Return the (x, y) coordinate for the center point of the cell that contains the specified text.  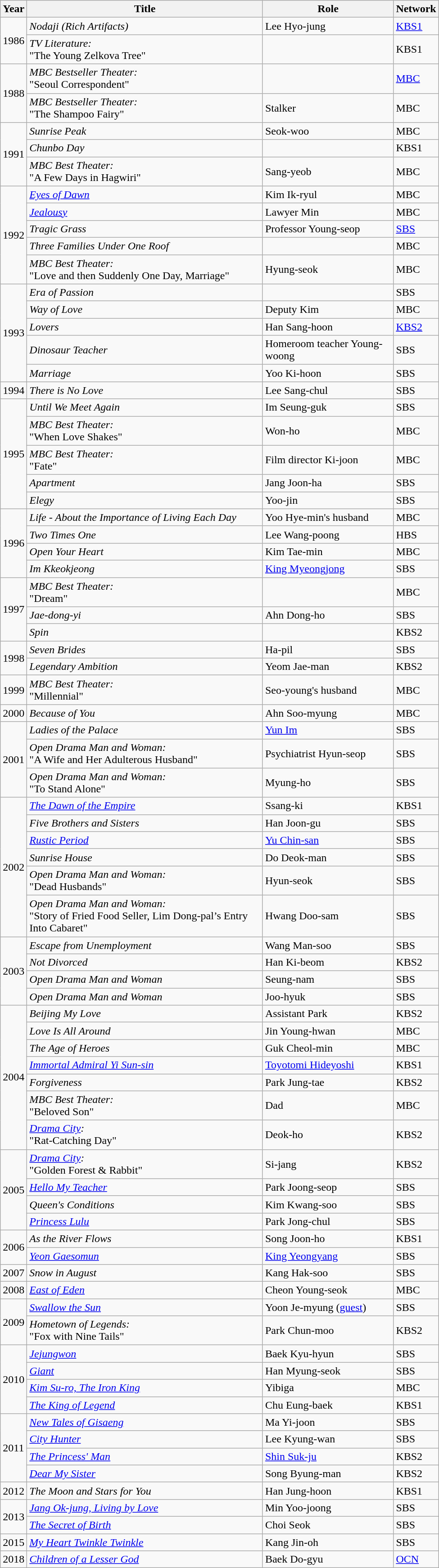
Stalker (328, 108)
Immortal Admiral Yi Sun-sin (145, 1065)
Dear My Sister (145, 1473)
Joo-hyuk (328, 997)
Dad (328, 1106)
Lee Wang-poong (328, 534)
MBC Best Theater: "Beloved Son" (145, 1106)
Two Times One (145, 534)
Jang Joon-ha (328, 483)
2001 (14, 759)
2010 (14, 1379)
King Myeongjong (328, 569)
The Secret of Birth (145, 1525)
MBC Best Theater: "Dream" (145, 592)
Dinosaur Teacher (145, 350)
Hwang Doo-sam (328, 916)
Spin (145, 633)
2018 (14, 1559)
Elegy (145, 500)
Lee Hyo-jung (328, 26)
Si-jang (328, 1164)
2002 (14, 867)
Jejungwon (145, 1354)
Giant (145, 1371)
Forgiveness (145, 1082)
Professor Young-seop (328, 229)
Kang Hak-soo (328, 1273)
Title (145, 9)
Because of You (145, 713)
Hyun-seok (328, 881)
Open Drama Man and Woman: "A Wife and Her Adulterous Husband" (145, 754)
2000 (14, 713)
Han Joon-gu (328, 823)
As the River Flows (145, 1238)
2005 (14, 1189)
2009 (14, 1322)
There is No Love (145, 390)
Min Yoo-joong (328, 1508)
Chu Eung-baek (328, 1405)
MBC Best Theater: "Fate" (145, 460)
1993 (14, 333)
Yeom Jae-man (328, 667)
Escape from Unemployment (145, 945)
Apartment (145, 483)
MBC Best Theater: "A Few Days in Hagwiri" (145, 171)
Park Chun-moo (328, 1331)
Sang-yeob (328, 171)
Not Divorced (145, 962)
Life - About the Importance of Living Each Day (145, 517)
Kang Jin-oh (328, 1542)
Seven Brides (145, 650)
2011 (14, 1448)
Wang Man-soo (328, 945)
Open Drama Man and Woman: "Story of Fried Food Seller, Lim Dong-pal’s Entry Into Cabaret" (145, 916)
Lawyer Min (328, 212)
Baek Kyu-hyun (328, 1354)
Park Joong-seop (328, 1187)
Myung-ho (328, 782)
Open Your Heart (145, 551)
The King of Legend (145, 1405)
Han Ki-beom (328, 962)
1986 (14, 41)
Legendary Ambition (145, 667)
2007 (14, 1273)
Ahn Soo-myung (328, 713)
Era of Passion (145, 293)
Drama City: "Rat-Catching Day" (145, 1134)
Park Jung-tae (328, 1082)
2015 (14, 1542)
Beijing My Love (145, 1014)
Sunrise House (145, 857)
Love Is All Around (145, 1031)
Kim Tae-min (328, 551)
MBC Best Theater: "Love and then Suddenly One Day, Marriage" (145, 269)
Sunrise Peak (145, 131)
Psychiatrist Hyun-seop (328, 754)
TV Literature: "The Young Zelkova Tree" (145, 50)
The Moon and Stars for You (145, 1491)
Im Seung-guk (328, 407)
OCN (416, 1559)
Lovers (145, 327)
1988 (14, 93)
1998 (14, 658)
Hometown of Legends: "Fox with Nine Tails" (145, 1331)
Kim Kwang-soo (328, 1204)
Jin Young-hwan (328, 1031)
Chunbo Day (145, 148)
Cheon Young-seok (328, 1290)
Three Families Under One Roof (145, 246)
Until We Meet Again (145, 407)
The Princess' Man (145, 1456)
1992 (14, 235)
MBC Bestseller Theater: "The Shampoo Fairy" (145, 108)
Deputy Kim (328, 310)
MBC Bestseller Theater: "Seoul Correspondent" (145, 78)
Drama City: "Golden Forest & Rabbit" (145, 1164)
Im Kkeokjeong (145, 569)
2013 (14, 1516)
Kim Su-ro, The Iron King (145, 1388)
Lee Sang-chul (328, 390)
Han Sang-hoon (328, 327)
Yun Im (328, 730)
MBC Best Theater: "When Love Shakes" (145, 430)
Yibiga (328, 1388)
Yoo Ki-hoon (328, 373)
Marriage (145, 373)
Jealousy (145, 212)
Ma Yi-joon (328, 1422)
1999 (14, 690)
Yoon Je-myung (guest) (328, 1307)
My Heart Twinkle Twinkle (145, 1542)
Han Jung-hoon (328, 1491)
Han Myung-seok (328, 1371)
Jae-dong-yi (145, 615)
MBC Best Theater: "Millennial" (145, 690)
Yu Chin-san (328, 840)
Shin Suk-ju (328, 1456)
Yoo Hye-min's husband (328, 517)
Kim Ik-ryul (328, 194)
1995 (14, 454)
Lee Kyung-wan (328, 1439)
Year (14, 9)
1994 (14, 390)
Baek Do-gyu (328, 1559)
2004 (14, 1077)
Ahn Dong-ho (328, 615)
Snow in August (145, 1273)
Children of a Lesser God (145, 1559)
Park Jong-chul (328, 1221)
Assistant Park (328, 1014)
HBS (416, 534)
Toyotomi Hideyoshi (328, 1065)
2006 (14, 1247)
Seok-woo (328, 131)
Ssang-ki (328, 806)
Way of Love (145, 310)
Network (416, 9)
City Hunter (145, 1439)
1996 (14, 543)
Ha-pil (328, 650)
Guk Cheol-min (328, 1048)
Tragic Grass (145, 229)
Yeon Gaesomun (145, 1256)
Swallow the Sun (145, 1307)
Hyung-seok (328, 269)
2003 (14, 971)
Seo-young's husband (328, 690)
2012 (14, 1491)
Open Drama Man and Woman: "Dead Husbands" (145, 881)
Song Byung-man (328, 1473)
1991 (14, 154)
Hello My Teacher (145, 1187)
Won-ho (328, 430)
Eyes of Dawn (145, 194)
Seung-nam (328, 980)
Princess Lulu (145, 1221)
Role (328, 9)
The Dawn of the Empire (145, 806)
Five Brothers and Sisters (145, 823)
2008 (14, 1290)
Deok-ho (328, 1134)
King Yeongyang (328, 1256)
Homeroom teacher Young-woong (328, 350)
Rustic Period (145, 840)
Open Drama Man and Woman: "To Stand Alone" (145, 782)
Film director Ki-joon (328, 460)
Queen's Conditions (145, 1204)
Ladies of the Palace (145, 730)
Do Deok-man (328, 857)
Song Joon-ho (328, 1238)
Yoo-jin (328, 500)
East of Eden (145, 1290)
The Age of Heroes (145, 1048)
1997 (14, 609)
Jang Ok-jung, Living by Love (145, 1508)
Nodaji (Rich Artifacts) (145, 26)
Choi Seok (328, 1525)
New Tales of Gisaeng (145, 1422)
